Capture the cell that displays the provided text and extract its [X, Y] central coordinate. 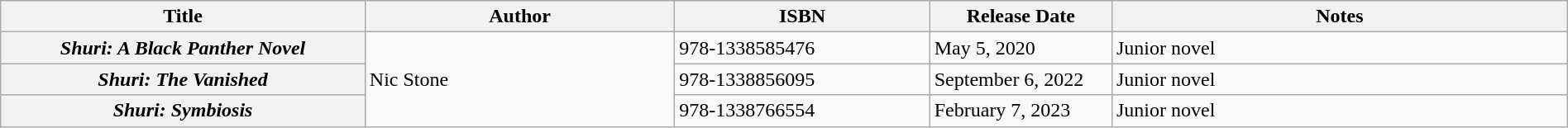
978-1338856095 [802, 79]
Notes [1340, 17]
978-1338585476 [802, 48]
978-1338766554 [802, 111]
February 7, 2023 [1021, 111]
Author [519, 17]
Release Date [1021, 17]
ISBN [802, 17]
Shuri: Symbiosis [184, 111]
Title [184, 17]
Nic Stone [519, 79]
September 6, 2022 [1021, 79]
Shuri: A Black Panther Novel [184, 48]
Shuri: The Vanished [184, 79]
May 5, 2020 [1021, 48]
